Search for the cell housing the specified text and yield its [X, Y] center coordinate. 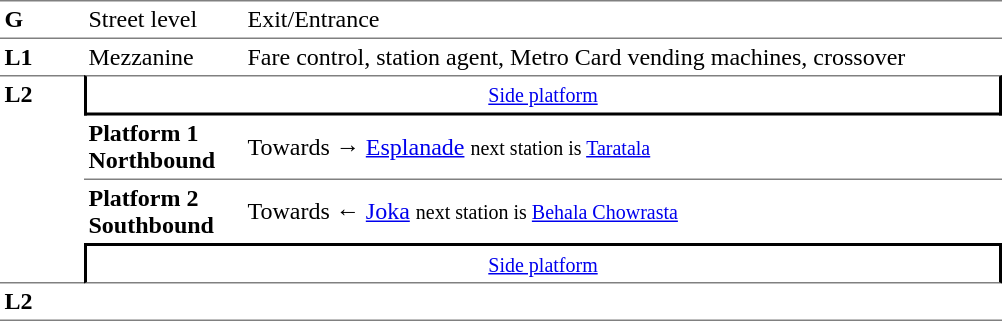
L1 [42, 57]
Mezzanine [164, 57]
Fare control, station agent, Metro Card vending machines, crossover [622, 57]
Platform 2Southbound [164, 212]
Street level [164, 20]
Towards → Esplanade next station is Taratala [622, 148]
L2 [42, 179]
Platform 1Northbound [164, 148]
G [42, 20]
Exit/Entrance [622, 20]
Towards ← Joka next station is Behala Chowrasta [622, 212]
